For the text-containing cell, return its midpoint in (X, Y) coordinate format. 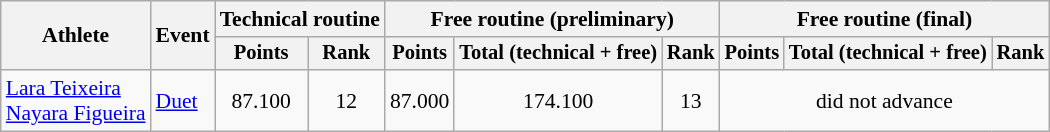
174.100 (558, 100)
Free routine (preliminary) (552, 19)
87.000 (420, 100)
87.100 (262, 100)
Event (183, 36)
did not advance (885, 100)
Duet (183, 100)
13 (691, 100)
Lara TeixeiraNayara Figueira (76, 100)
Athlete (76, 36)
Free routine (final) (885, 19)
Technical routine (300, 19)
12 (346, 100)
